Locate the cell with the specified text and output its (X, Y) center coordinate. 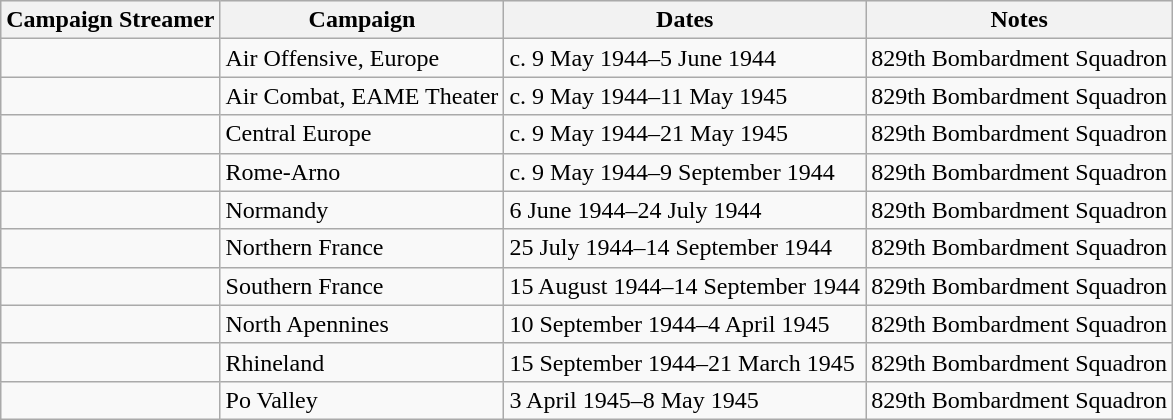
Northern France (362, 248)
Central Europe (362, 134)
15 September 1944–21 March 1945 (685, 362)
c. 9 May 1944–11 May 1945 (685, 96)
c. 9 May 1944–21 May 1945 (685, 134)
3 April 1945–8 May 1945 (685, 400)
c. 9 May 1944–9 September 1944 (685, 172)
Po Valley (362, 400)
Air Combat, EAME Theater (362, 96)
Notes (1020, 20)
15 August 1944–14 September 1944 (685, 286)
Southern France (362, 286)
10 September 1944–4 April 1945 (685, 324)
Rhineland (362, 362)
Rome-Arno (362, 172)
Campaign Streamer (110, 20)
Campaign (362, 20)
25 July 1944–14 September 1944 (685, 248)
Normandy (362, 210)
c. 9 May 1944–5 June 1944 (685, 58)
Air Offensive, Europe (362, 58)
Dates (685, 20)
North Apennines (362, 324)
6 June 1944–24 July 1944 (685, 210)
